Return (x, y) of the center of cell containing provided text 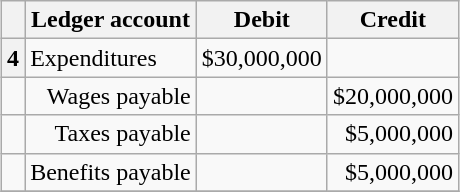
Taxes payable (111, 134)
Credit (392, 20)
Benefits payable (111, 172)
4 (14, 58)
Expenditures (111, 58)
$20,000,000 (392, 96)
Wages payable (111, 96)
Ledger account (111, 20)
$30,000,000 (262, 58)
Debit (262, 20)
